Search for the cell housing the specified text and yield its (x, y) center coordinate. 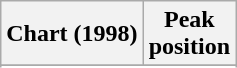
Peakposition (189, 34)
Chart (1998) (72, 34)
